For the text-containing cell, return its midpoint in [x, y] coordinate format. 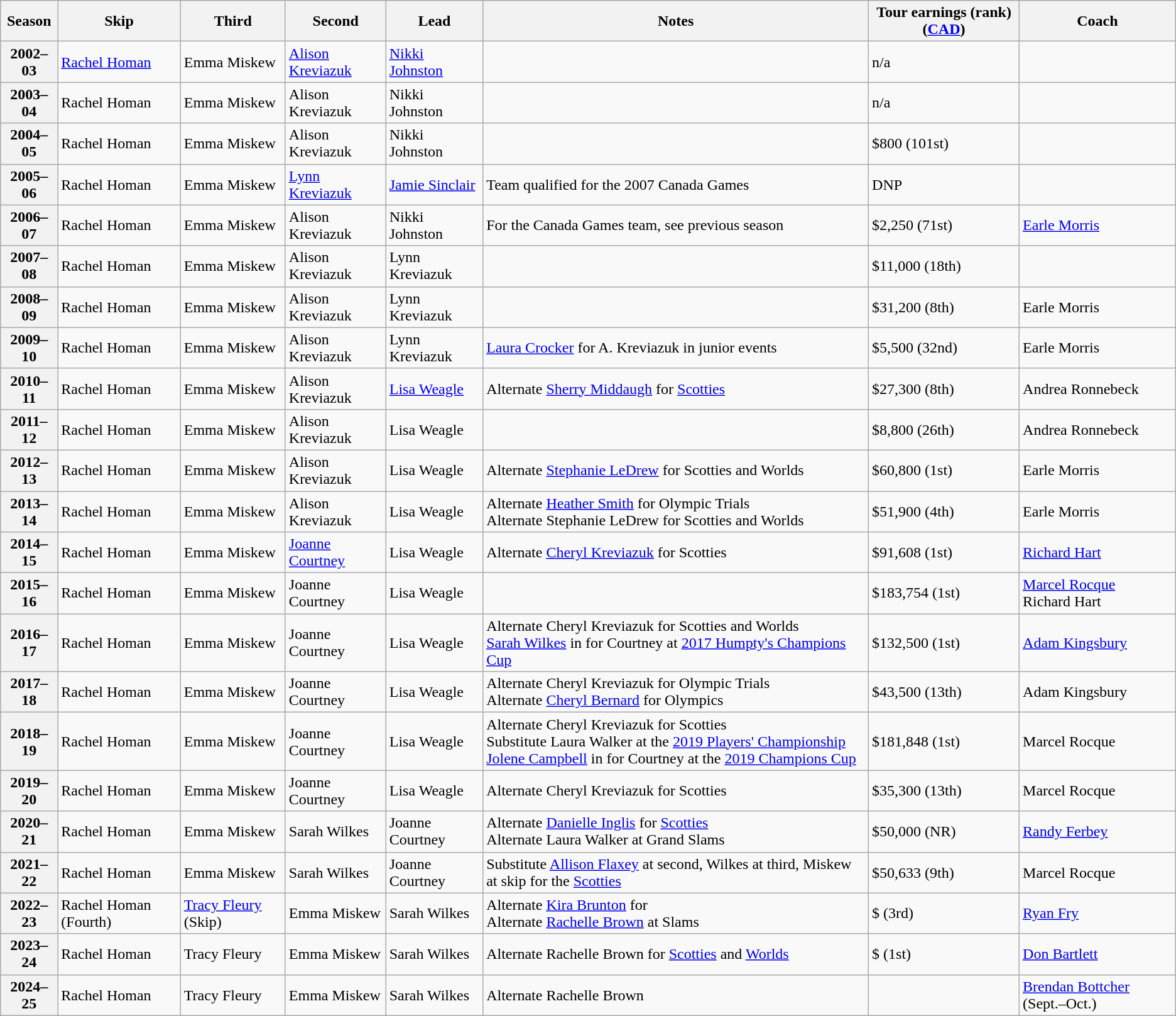
$11,000 (18th) [944, 266]
2004–05 [29, 143]
2012–13 [29, 470]
2003–04 [29, 103]
$181,848 (1st) [944, 741]
2022–23 [29, 914]
Marcel Rocque Richard Hart [1098, 593]
2009–10 [29, 348]
Lead [434, 21]
2024–25 [29, 995]
2021–22 [29, 872]
Coach [1098, 21]
Notes [676, 21]
$132,500 (1st) [944, 643]
$8,800 (26th) [944, 430]
DNP [944, 185]
Ryan Fry [1098, 914]
$35,300 (13th) [944, 790]
Alternate Rachelle Brown for Scotties and Worlds [676, 954]
$60,800 (1st) [944, 470]
2011–12 [29, 430]
2015–16 [29, 593]
Tour earnings (rank) (CAD) [944, 21]
2017–18 [29, 692]
Alternate Cheryl Kreviazuk for Olympic Trials Alternate Cheryl Bernard for Olympics [676, 692]
Third [232, 21]
Alternate Sherry Middaugh for Scotties [676, 388]
Laura Crocker for A. Kreviazuk in junior events [676, 348]
Randy Ferbey [1098, 832]
Season [29, 21]
Alternate Kira Brunton for Alternate Rachelle Brown at Slams [676, 914]
2007–08 [29, 266]
$2,250 (71st) [944, 225]
2023–24 [29, 954]
Second [335, 21]
Alternate Danielle Inglis for Scotties Alternate Laura Walker at Grand Slams [676, 832]
$51,900 (4th) [944, 511]
For the Canada Games team, see previous season [676, 225]
2005–06 [29, 185]
$31,200 (8th) [944, 307]
2008–09 [29, 307]
$ (3rd) [944, 914]
2014–15 [29, 553]
Alternate Cheryl Kreviazuk for Scotties and Worlds Sarah Wilkes in for Courtney at 2017 Humpty's Champions Cup [676, 643]
$50,000 (NR) [944, 832]
Skip [119, 21]
$183,754 (1st) [944, 593]
Jamie Sinclair [434, 185]
Tracy Fleury (Skip) [232, 914]
Brendan Bottcher (Sept.–Oct.) [1098, 995]
Rachel Homan (Fourth) [119, 914]
2018–19 [29, 741]
$50,633 (9th) [944, 872]
$27,300 (8th) [944, 388]
2019–20 [29, 790]
$43,500 (13th) [944, 692]
2010–11 [29, 388]
$800 (101st) [944, 143]
$5,500 (32nd) [944, 348]
Team qualified for the 2007 Canada Games [676, 185]
Don Bartlett [1098, 954]
Richard Hart [1098, 553]
$91,608 (1st) [944, 553]
2006–07 [29, 225]
$ (1st) [944, 954]
Alternate Heather Smith for Olympic Trials Alternate Stephanie LeDrew for Scotties and Worlds [676, 511]
2016–17 [29, 643]
2020–21 [29, 832]
Alternate Stephanie LeDrew for Scotties and Worlds [676, 470]
2002–03 [29, 62]
2013–14 [29, 511]
Alternate Rachelle Brown [676, 995]
Substitute Allison Flaxey at second, Wilkes at third, Miskew at skip for the Scotties [676, 872]
